Find where the given text appears and provide that cell's center as (X, Y) coordinate. 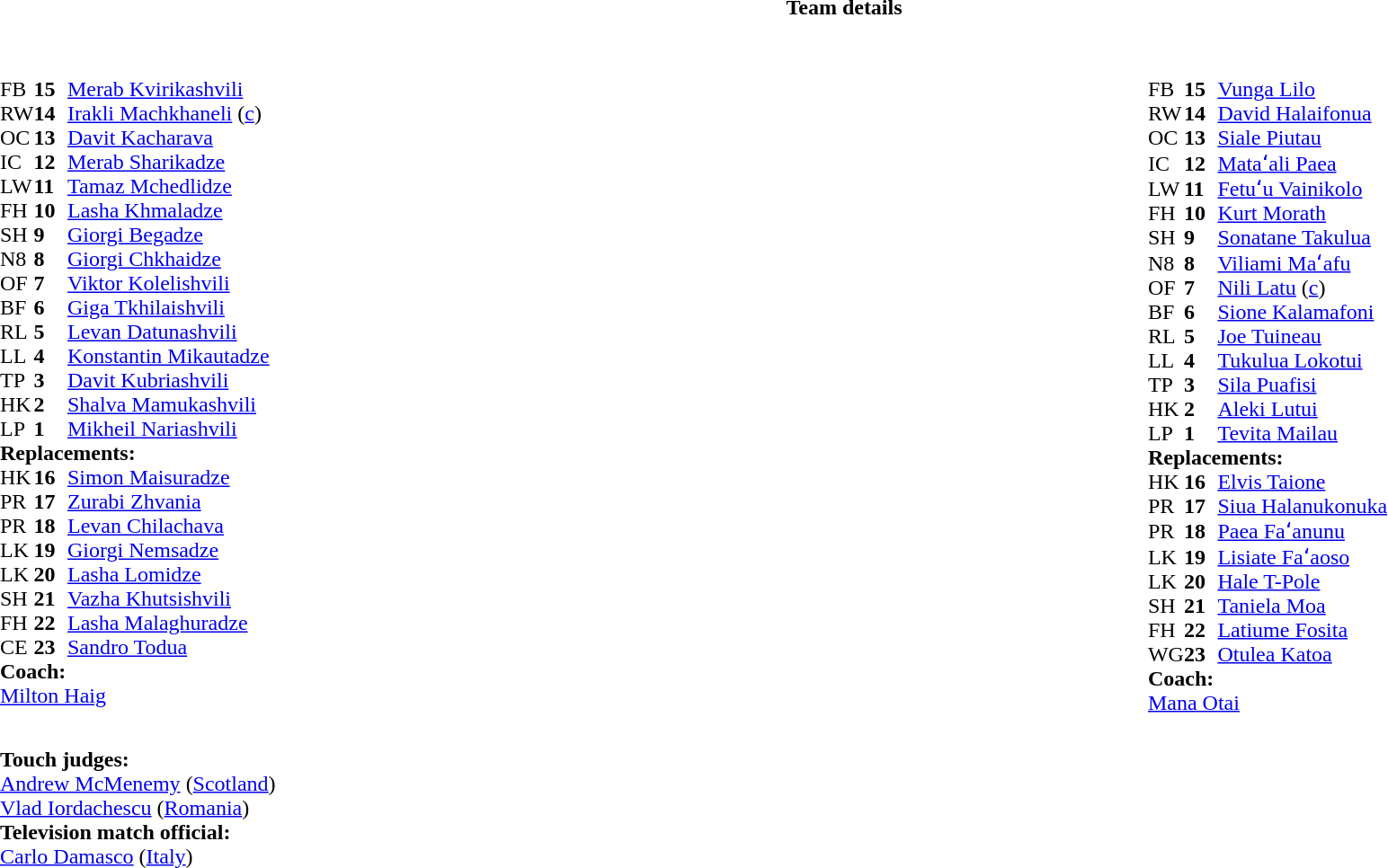
Irakli Machkhaneli (c) (169, 113)
Viktor Kolelishvili (169, 284)
Giga Tkhilaishvili (169, 307)
Joe Tuineau (1302, 336)
Nili Latu (c) (1302, 288)
Aleki Lutui (1302, 410)
Siua Halanukonuka (1302, 507)
WG (1166, 654)
Davit Kacharava (169, 138)
Shalva Mamukashvili (169, 404)
Merab Sharikadze (169, 162)
Tukulua Lokotui (1302, 361)
Lasha Khmaladze (169, 210)
Mana Otai (1268, 703)
Latiume Fosita (1302, 631)
Sonatane Takulua (1302, 237)
Vazha Khutsishvili (169, 598)
Giorgi Begadze (169, 235)
Mikheil Nariashvili (169, 430)
David Halaifonua (1302, 113)
Elvis Taione (1302, 482)
Sandro Todua (169, 647)
Tamaz Mchedlidze (169, 187)
Levan Datunashvili (169, 332)
Davit Kubriashvili (169, 381)
Simon Maisuradze (169, 478)
Tevita Mailau (1302, 433)
Sila Puafisi (1302, 385)
Otulea Katoa (1302, 654)
Levan Chilachava (169, 527)
Milton Haig (135, 695)
Sione Kalamafoni (1302, 313)
Siale Piutau (1302, 138)
Giorgi Chkhaidze (169, 259)
Zurabi Zhvania (169, 501)
Giorgi Nemsadze (169, 550)
CE (17, 647)
Lasha Lomidze (169, 575)
Lisiate Faʻaoso (1302, 556)
Merab Kvirikashvili (169, 90)
Konstantin Mikautadze (169, 356)
Viliami Maʻafu (1302, 262)
Kurt Morath (1302, 214)
Lasha Malaghuradze (169, 624)
Hale T-Pole (1302, 582)
Paea Faʻanunu (1302, 530)
Mataʻali Paea (1302, 163)
Fetuʻu Vainikolo (1302, 189)
Taniela Moa (1302, 606)
Vunga Lilo (1302, 90)
